Scan for the cell matching the given text and deliver its [X, Y] coordinate at center. 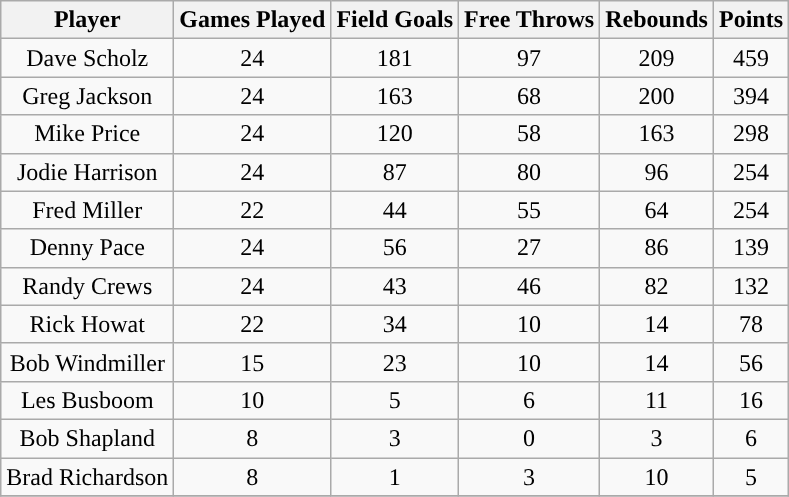
Field Goals [395, 20]
Greg Jackson [88, 96]
Brad Richardson [88, 477]
120 [395, 134]
15 [252, 362]
Rebounds [657, 20]
96 [657, 172]
82 [657, 286]
34 [395, 324]
Dave Scholz [88, 58]
459 [750, 58]
Randy Crews [88, 286]
394 [750, 96]
80 [530, 172]
87 [395, 172]
86 [657, 248]
298 [750, 134]
Denny Pace [88, 248]
Jodie Harrison [88, 172]
200 [657, 96]
46 [530, 286]
55 [530, 210]
Free Throws [530, 20]
16 [750, 400]
Les Busboom [88, 400]
78 [750, 324]
139 [750, 248]
58 [530, 134]
209 [657, 58]
97 [530, 58]
27 [530, 248]
11 [657, 400]
Bob Shapland [88, 438]
Fred Miller [88, 210]
Points [750, 20]
44 [395, 210]
181 [395, 58]
64 [657, 210]
Bob Windmiller [88, 362]
23 [395, 362]
43 [395, 286]
68 [530, 96]
1 [395, 477]
132 [750, 286]
0 [530, 438]
Rick Howat [88, 324]
Player [88, 20]
Games Played [252, 20]
Mike Price [88, 134]
